Output the [X, Y] coordinate of the center of the cell containing the given text.  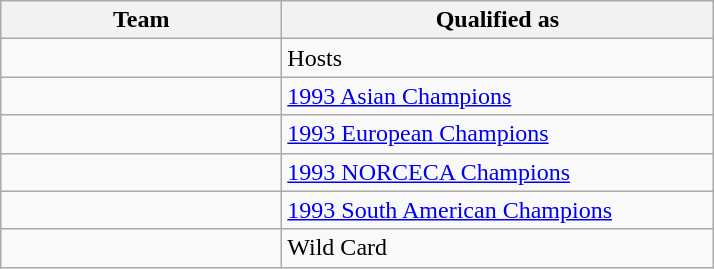
Wild Card [498, 248]
1993 South American Champions [498, 210]
Qualified as [498, 20]
1993 NORCECA Champions [498, 172]
Team [142, 20]
Hosts [498, 58]
1993 European Champions [498, 134]
1993 Asian Champions [498, 96]
